Determine the (X, Y) coordinate at the center of the cell enclosing the given text.  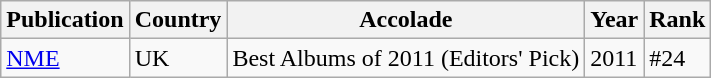
2011 (614, 58)
#24 (678, 58)
Rank (678, 20)
Country (178, 20)
Accolade (406, 20)
Year (614, 20)
UK (178, 58)
Best Albums of 2011 (Editors' Pick) (406, 58)
Publication (65, 20)
NME (65, 58)
